Detect which cell encompasses the target text, then output its (x, y) center coordinate. 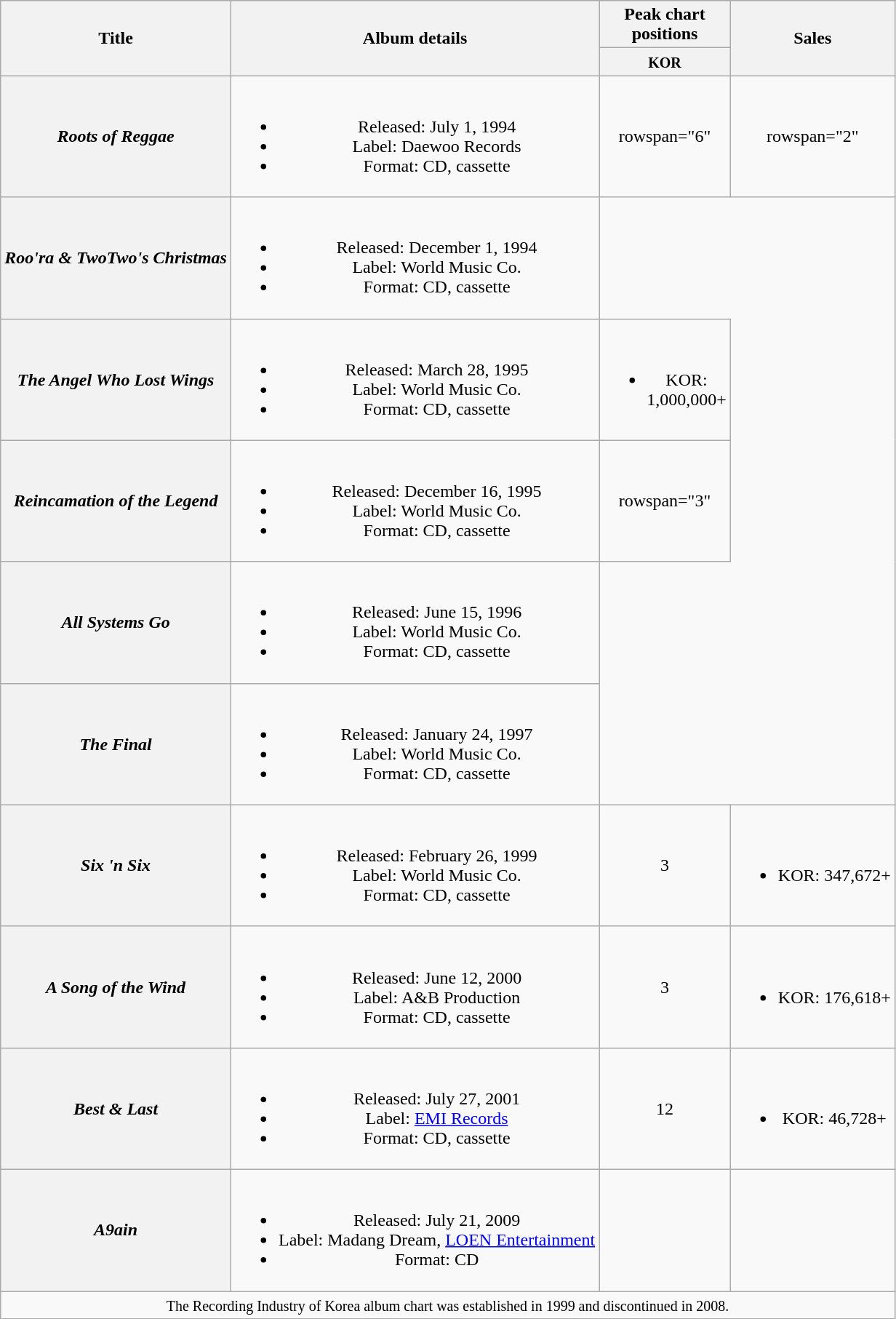
Peak chart positions (665, 25)
A Song of the Wind (116, 987)
Released: March 28, 1995Label: World Music Co.Format: CD, cassette (415, 380)
rowspan="3" (665, 501)
KOR: 46,728+ (812, 1109)
Roo'ra & TwoTwo's Christmas (116, 258)
Released: July 21, 2009Label: Madang Dream, LOEN EntertainmentFormat: CD (415, 1230)
All Systems Go (116, 623)
Best & Last (116, 1109)
KOR: 347,672+ (812, 866)
Reincamation of the Legend (116, 501)
The Angel Who Lost Wings (116, 380)
rowspan="2" (812, 137)
Roots of Reggae (116, 137)
Title (116, 38)
KOR (665, 62)
Released: February 26, 1999Label: World Music Co.Format: CD, cassette (415, 866)
Album details (415, 38)
12 (665, 1109)
Released: June 15, 1996Label: World Music Co.Format: CD, cassette (415, 623)
The Recording Industry of Korea album chart was established in 1999 and discontinued in 2008. (448, 1304)
Released: July 1, 1994Label: Daewoo RecordsFormat: CD, cassette (415, 137)
A9ain (116, 1230)
KOR: 1,000,000+ (665, 380)
Released: December 16, 1995Label: World Music Co.Format: CD, cassette (415, 501)
Released: July 27, 2001Label: EMI RecordsFormat: CD, cassette (415, 1109)
Released: June 12, 2000Label: A&B ProductionFormat: CD, cassette (415, 987)
Released: January 24, 1997Label: World Music Co.Format: CD, cassette (415, 744)
Six 'n Six (116, 866)
rowspan="6" (665, 137)
KOR: 176,618+ (812, 987)
Released: December 1, 1994Label: World Music Co.Format: CD, cassette (415, 258)
Sales (812, 38)
The Final (116, 744)
